Detect which cell encompasses the target text, then output its [X, Y] center coordinate. 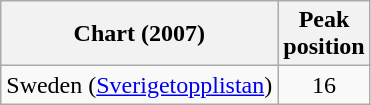
16 [324, 85]
Peakposition [324, 34]
Chart (2007) [140, 34]
Sweden (Sverigetopplistan) [140, 85]
